Pinpoint the cell where the given text exists, returning its [x, y] midpoint coordinate. 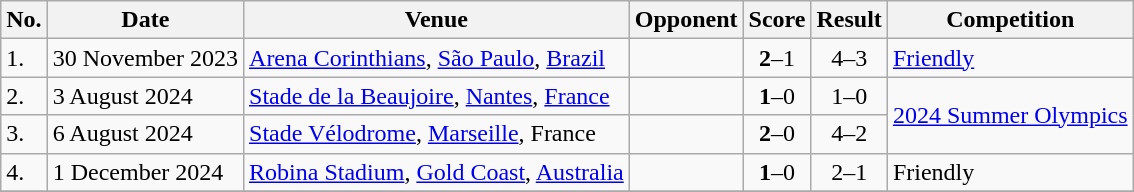
4. [24, 172]
Robina Stadium, Gold Coast, Australia [437, 172]
1 December 2024 [145, 172]
Stade de la Beaujoire, Nantes, France [437, 96]
Date [145, 20]
4–3 [849, 58]
Result [849, 20]
Stade Vélodrome, Marseille, France [437, 134]
Competition [1010, 20]
1. [24, 58]
Venue [437, 20]
30 November 2023 [145, 58]
Opponent [686, 20]
2–0 [777, 134]
Score [777, 20]
2. [24, 96]
3 August 2024 [145, 96]
Arena Corinthians, São Paulo, Brazil [437, 58]
2024 Summer Olympics [1010, 115]
3. [24, 134]
6 August 2024 [145, 134]
4–2 [849, 134]
No. [24, 20]
